Extract the [x, y] coordinate from the center of the cell holding the provided text.  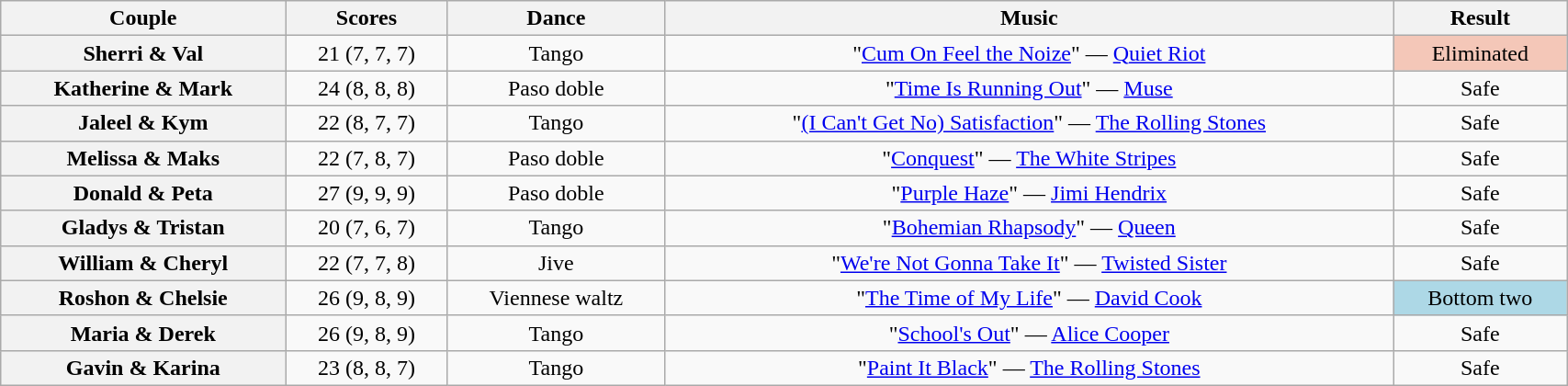
Bottom two [1481, 298]
Dance [556, 18]
"Cum On Feel the Noize" — Quiet Riot [1030, 53]
"The Time of My Life" — David Cook [1030, 298]
Scores [367, 18]
22 (7, 7, 8) [367, 263]
23 (8, 8, 7) [367, 368]
Eliminated [1481, 53]
Roshon & Chelsie [143, 298]
Katherine & Mark [143, 88]
"(I Can't Get No) Satisfaction" — The Rolling Stones [1030, 123]
"Bohemian Rhapsody" — Queen [1030, 228]
"Conquest" — The White Stripes [1030, 158]
"School's Out" — Alice Cooper [1030, 333]
22 (8, 7, 7) [367, 123]
"We're Not Gonna Take It" — Twisted Sister [1030, 263]
Music [1030, 18]
Gavin & Karina [143, 368]
"Time Is Running Out" — Muse [1030, 88]
21 (7, 7, 7) [367, 53]
20 (7, 6, 7) [367, 228]
24 (8, 8, 8) [367, 88]
27 (9, 9, 9) [367, 193]
Sherri & Val [143, 53]
Maria & Derek [143, 333]
"Purple Haze" — Jimi Hendrix [1030, 193]
Viennese waltz [556, 298]
Donald & Peta [143, 193]
Couple [143, 18]
Gladys & Tristan [143, 228]
Result [1481, 18]
Jive [556, 263]
Jaleel & Kym [143, 123]
22 (7, 8, 7) [367, 158]
"Paint It Black" — The Rolling Stones [1030, 368]
William & Cheryl [143, 263]
Melissa & Maks [143, 158]
